Provide the [x, y] coordinate of the cell's center where the given text is located.  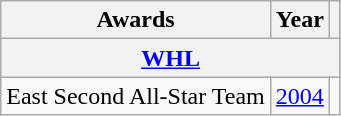
WHL [171, 58]
Year [300, 20]
2004 [300, 96]
Awards [136, 20]
East Second All-Star Team [136, 96]
